Search for the cell housing the specified text and yield its (X, Y) center coordinate. 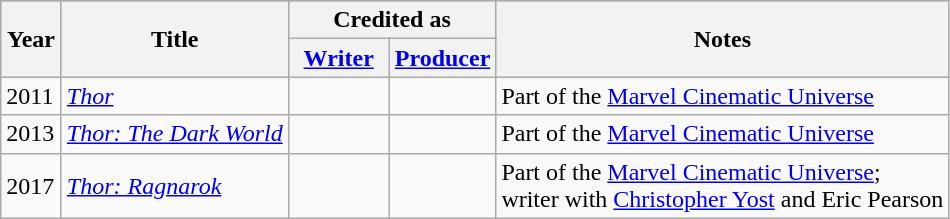
2011 (32, 96)
Notes (722, 39)
Thor: Ragnarok (174, 186)
Writer (338, 58)
Year (32, 39)
Producer (442, 58)
Part of the Marvel Cinematic Universe;writer with Christopher Yost and Eric Pearson (722, 186)
Title (174, 39)
Credited as (392, 20)
Thor (174, 96)
2013 (32, 134)
Thor: The Dark World (174, 134)
2017 (32, 186)
